Determine the [X, Y] coordinate at the center of the cell enclosing the given text.  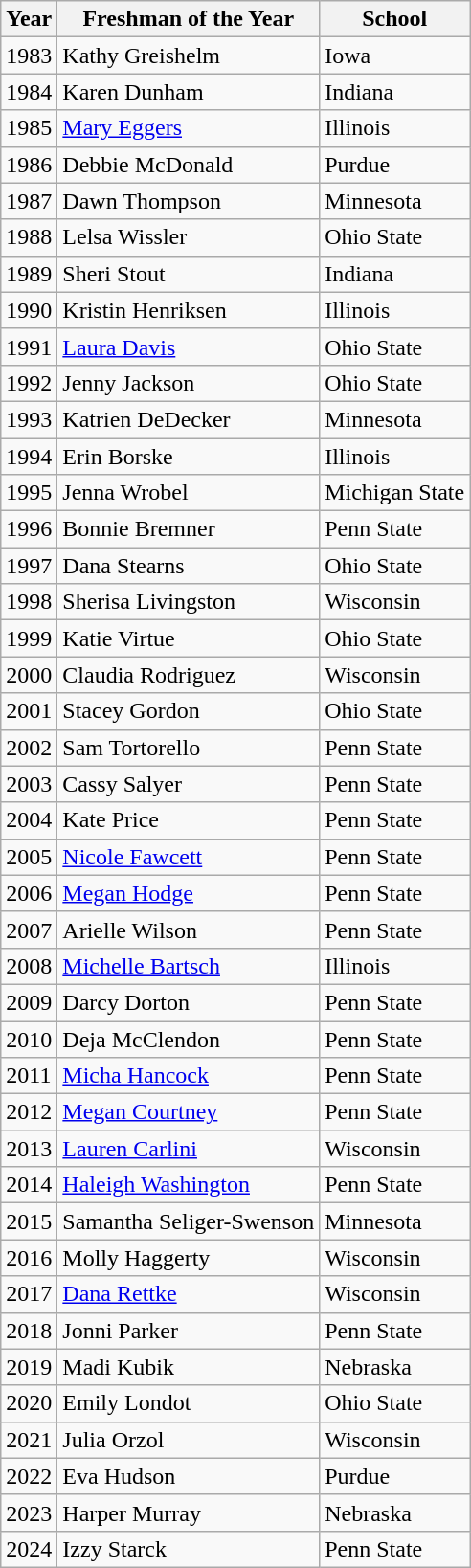
Haleigh Washington [189, 1185]
2001 [29, 711]
Harper Murray [189, 1512]
2006 [29, 893]
1987 [29, 201]
Jenna Wrobel [189, 493]
2021 [29, 1440]
Sheri Stout [189, 274]
2000 [29, 675]
1997 [29, 566]
2002 [29, 748]
Jenny Jackson [189, 383]
Megan Hodge [189, 893]
2015 [29, 1221]
1985 [29, 128]
1984 [29, 92]
Year [29, 19]
2009 [29, 1002]
Michigan State [394, 493]
1992 [29, 383]
Freshman of the Year [189, 19]
Kathy Greishelm [189, 56]
Eva Hudson [189, 1476]
Sherisa Livingston [189, 602]
Claudia Rodriguez [189, 675]
Emily Londot [189, 1403]
1994 [29, 457]
Molly Haggerty [189, 1258]
2007 [29, 930]
Katrien DeDecker [189, 419]
Mary Eggers [189, 128]
Megan Courtney [189, 1112]
2019 [29, 1367]
2014 [29, 1185]
1983 [29, 56]
2010 [29, 1039]
Cassy Salyer [189, 784]
2018 [29, 1331]
2016 [29, 1258]
Kristin Henriksen [189, 310]
Stacey Gordon [189, 711]
Michelle Bartsch [189, 966]
Deja McClendon [189, 1039]
Debbie McDonald [189, 165]
1996 [29, 529]
Dana Rettke [189, 1294]
1991 [29, 347]
Izzy Starck [189, 1549]
School [394, 19]
2003 [29, 784]
Sam Tortorello [189, 748]
1999 [29, 638]
Samantha Seliger-Swenson [189, 1221]
Lauren Carlini [189, 1149]
2022 [29, 1476]
Katie Virtue [189, 638]
2005 [29, 857]
1990 [29, 310]
2017 [29, 1294]
2012 [29, 1112]
2024 [29, 1549]
Lelsa Wissler [189, 237]
2013 [29, 1149]
Erin Borske [189, 457]
1986 [29, 165]
Dawn Thompson [189, 201]
Iowa [394, 56]
2011 [29, 1076]
1993 [29, 419]
Jonni Parker [189, 1331]
Laura Davis [189, 347]
Madi Kubik [189, 1367]
Julia Orzol [189, 1440]
1998 [29, 602]
Nicole Fawcett [189, 857]
2008 [29, 966]
1995 [29, 493]
1988 [29, 237]
Darcy Dorton [189, 1002]
2023 [29, 1512]
Micha Hancock [189, 1076]
1989 [29, 274]
Arielle Wilson [189, 930]
Kate Price [189, 820]
2020 [29, 1403]
Bonnie Bremner [189, 529]
Karen Dunham [189, 92]
Dana Stearns [189, 566]
2004 [29, 820]
